Find where the given text appears and provide that cell's center as [X, Y] coordinate. 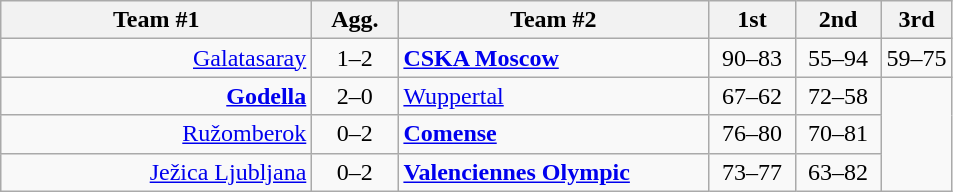
Team #1 [156, 20]
Ježica Ljubljana [156, 172]
CSKA Moscow [554, 58]
Agg. [355, 20]
Ružomberok [156, 134]
2nd [838, 20]
3rd [916, 20]
Valenciennes Olympic [554, 172]
63–82 [838, 172]
Galatasaray [156, 58]
Wuppertal [554, 96]
Team #2 [554, 20]
70–81 [838, 134]
Godella [156, 96]
2–0 [355, 96]
59–75 [916, 58]
55–94 [838, 58]
1st [752, 20]
90–83 [752, 58]
73–77 [752, 172]
Comense [554, 134]
72–58 [838, 96]
67–62 [752, 96]
76–80 [752, 134]
1–2 [355, 58]
